Return (X, Y) of the center of cell containing provided text 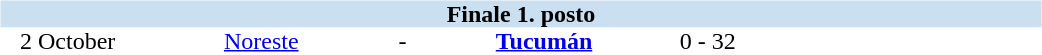
0 - 32 (708, 42)
- (403, 42)
Tucumán (544, 42)
2 October (67, 42)
Noreste (262, 42)
Finale 1. posto (520, 14)
